Extract the (X, Y) coordinate from the center of the cell holding the provided text.  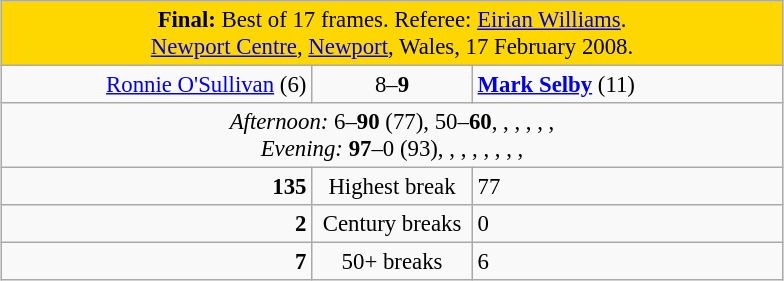
135 (156, 187)
8–9 (392, 85)
77 (628, 187)
50+ breaks (392, 262)
0 (628, 224)
6 (628, 262)
Afternoon: 6–90 (77), 50–60, , , , , , Evening: 97–0 (93), , , , , , , , (392, 136)
Ronnie O'Sullivan (6) (156, 85)
2 (156, 224)
Highest break (392, 187)
Mark Selby (11) (628, 85)
Century breaks (392, 224)
7 (156, 262)
Final: Best of 17 frames. Referee: Eirian Williams.Newport Centre, Newport, Wales, 17 February 2008. (392, 34)
